Locate the cell with the specified text and output its [x, y] center coordinate. 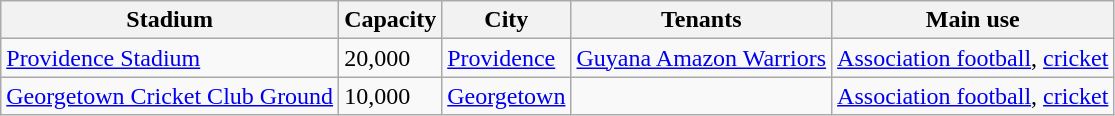
Guyana Amazon Warriors [702, 58]
Tenants [702, 20]
Main use [973, 20]
Stadium [170, 20]
Georgetown [506, 96]
10,000 [390, 96]
Providence Stadium [170, 58]
Georgetown Cricket Club Ground [170, 96]
Providence [506, 58]
Capacity [390, 20]
20,000 [390, 58]
City [506, 20]
